Scan for the cell matching the given text and deliver its [x, y] coordinate at center. 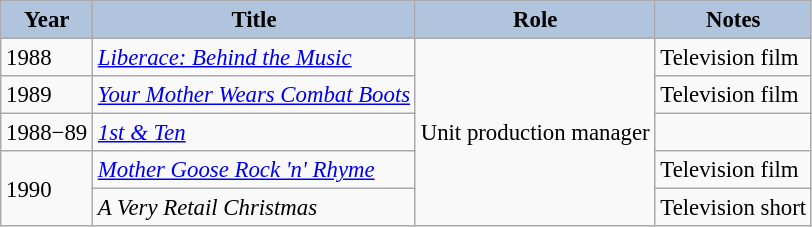
Role [535, 20]
1988 [47, 58]
Liberace: Behind the Music [254, 58]
Unit production manager [535, 133]
Mother Goose Rock 'n' Rhyme [254, 170]
1989 [47, 95]
1988−89 [47, 133]
Title [254, 20]
A Very Retail Christmas [254, 208]
1st & Ten [254, 133]
Television short [733, 208]
Notes [733, 20]
1990 [47, 188]
Your Mother Wears Combat Boots [254, 95]
Year [47, 20]
